Locate the cell with the specified text and output its [x, y] center coordinate. 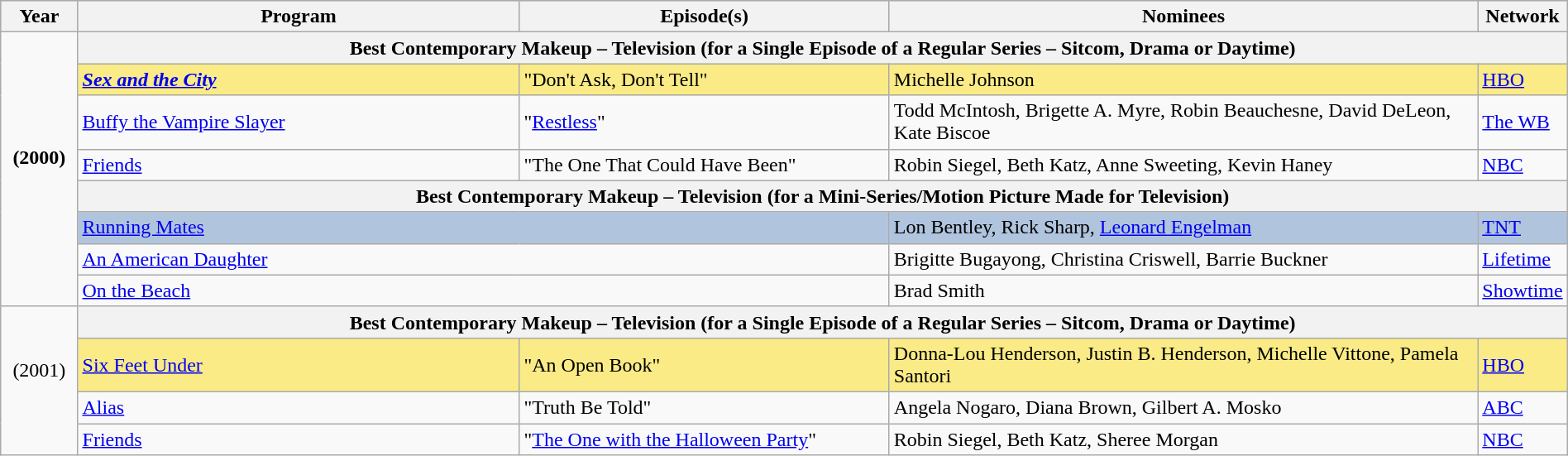
"Truth Be Told" [705, 407]
On the Beach [483, 290]
Nominees [1183, 17]
Robin Siegel, Beth Katz, Sheree Morgan [1183, 439]
Network [1523, 17]
Buffy the Vampire Slayer [299, 122]
"Restless" [705, 122]
Showtime [1523, 290]
Brad Smith [1183, 290]
Todd McIntosh, Brigette A. Myre, Robin Beauchesne, David DeLeon, Kate Biscoe [1183, 122]
Alias [299, 407]
Running Mates [483, 228]
"The One That Could Have Been" [705, 165]
An American Daughter [483, 259]
ABC [1523, 407]
Michelle Johnson [1183, 79]
Lifetime [1523, 259]
Episode(s) [705, 17]
Sex and the City [299, 79]
Angela Nogaro, Diana Brown, Gilbert A. Mosko [1183, 407]
"The One with the Halloween Party" [705, 439]
The WB [1523, 122]
(2001) [40, 381]
TNT [1523, 228]
Best Contemporary Makeup – Television (for a Mini-Series/Motion Picture Made for Television) [822, 196]
"An Open Book" [705, 364]
Donna-Lou Henderson, Justin B. Henderson, Michelle Vittone, Pamela Santori [1183, 364]
(2000) [40, 170]
Lon Bentley, Rick Sharp, Leonard Engelman [1183, 228]
Robin Siegel, Beth Katz, Anne Sweeting, Kevin Haney [1183, 165]
Program [299, 17]
Six Feet Under [299, 364]
Year [40, 17]
"Don't Ask, Don't Tell" [705, 79]
Brigitte Bugayong, Christina Criswell, Barrie Buckner [1183, 259]
